Provide the [x, y] coordinate of the cell's center where the given text is located.  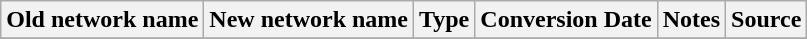
Old network name [102, 20]
Conversion Date [566, 20]
New network name [309, 20]
Source [766, 20]
Type [444, 20]
Notes [691, 20]
